Extract the [X, Y] coordinate from the center of the cell holding the provided text.  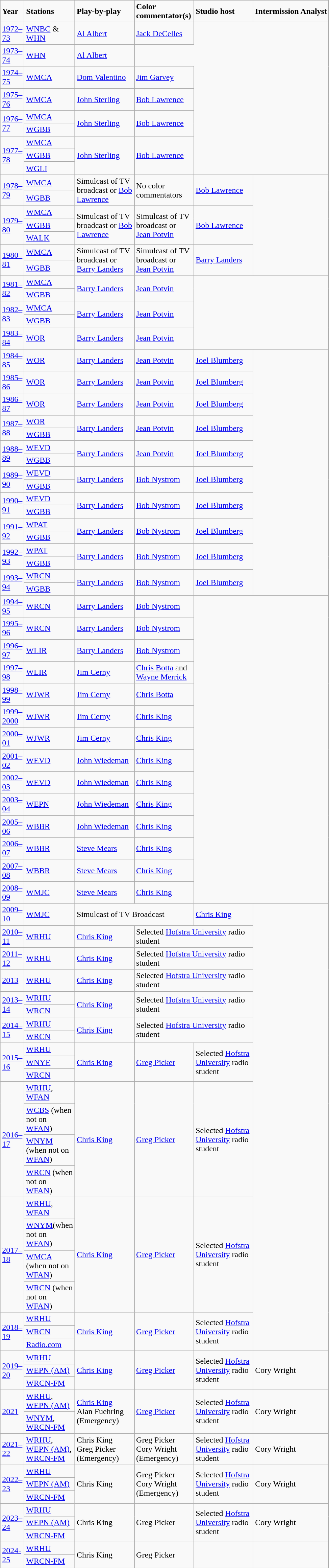
1980–81 [12, 260]
WNYM (when not on WFAN) [50, 1150]
2010–11 [12, 936]
2009–10 [12, 915]
1977–78 [12, 155]
2006–07 [12, 848]
1982–83 [12, 314]
1974–75 [12, 77]
2003–04 [12, 804]
1999–2000 [12, 716]
1994–95 [12, 606]
WMCA (when not on WFAN) [50, 1266]
No color commentators [164, 190]
1979–80 [12, 225]
2011–12 [12, 959]
WEPN [50, 804]
Chris Botta [164, 694]
Chris KingGreg Picker (Emergency) [105, 1449]
2016–17 [12, 1139]
1995–96 [12, 628]
Intermission Analyst [291, 11]
1997–98 [12, 672]
Simulcast of TV broadcast or Barry Landers [105, 260]
1973–74 [12, 55]
2008–09 [12, 892]
2013 [12, 980]
Chris KingAlan Fuehring (Emergency) [105, 1411]
1984–85 [12, 360]
2018–19 [12, 1332]
WNYM(when not on WFAN) [50, 1235]
Simulcast of TV Broadcast [134, 915]
1978–79 [12, 190]
WCBS (when not on WFAN) [50, 1119]
1992–93 [12, 557]
1972–73 [12, 33]
1996–97 [12, 650]
2021–22 [12, 1449]
1988–89 [12, 454]
2023–24 [12, 1523]
WGLI [50, 168]
WRHU, WEPN (AM), WRCN-FM [50, 1449]
2000–01 [12, 738]
WRHU, WEPN (AM) [50, 1400]
2007–08 [12, 871]
Year [12, 11]
WHN [50, 55]
Studio host [224, 11]
WNBC & WHN [50, 33]
2005–06 [12, 827]
2024-25 [12, 1555]
1989–90 [12, 479]
2001–02 [12, 760]
WALK [50, 238]
2019–20 [12, 1370]
2002–03 [12, 783]
1993–94 [12, 582]
Chris Botta and Wayne Merrick [164, 672]
1975–76 [12, 99]
1985–86 [12, 382]
1991–92 [12, 531]
1976–77 [12, 123]
2015–16 [12, 1062]
2013–14 [12, 1004]
1981–82 [12, 289]
2017–18 [12, 1255]
Stations [50, 11]
1998–99 [12, 694]
Jack DeCelles [164, 33]
WNYE [50, 1062]
1987–88 [12, 428]
Color commentator(s) [164, 11]
Play-by-play [105, 11]
1983–84 [12, 338]
1990–91 [12, 505]
Radio.com [50, 1344]
2022–23 [12, 1484]
2021 [12, 1411]
Dom Valentino [105, 77]
WNYM, WRCN-FM [50, 1423]
Jim Garvey [164, 77]
1986–87 [12, 404]
2014–15 [12, 1030]
